Determine the [X, Y] coordinate at the center of the cell enclosing the given text.  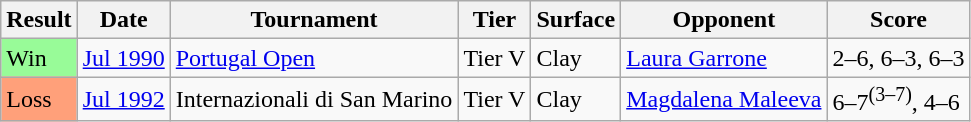
Score [898, 20]
Win [39, 58]
Loss [39, 100]
Date [124, 20]
Opponent [724, 20]
Surface [576, 20]
Magdalena Maleeva [724, 100]
2–6, 6–3, 6–3 [898, 58]
Tier [494, 20]
Tournament [314, 20]
6–7(3–7), 4–6 [898, 100]
Internazionali di San Marino [314, 100]
Jul 1992 [124, 100]
Portugal Open [314, 58]
Laura Garrone [724, 58]
Jul 1990 [124, 58]
Result [39, 20]
